Output the [x, y] coordinate of the center of the cell containing the given text.  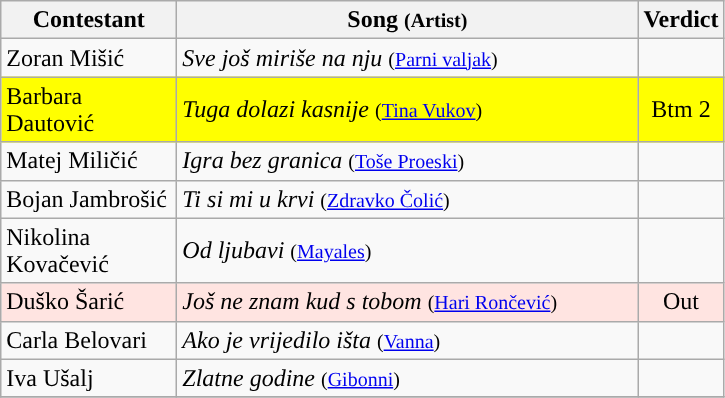
Barbara Dautović [89, 110]
Zlatne godine (Gibonni) [408, 378]
Song (Artist) [408, 20]
Out [681, 302]
Igra bez granica (Toše Proeski) [408, 161]
Iva Ušalj [89, 378]
Carla Belovari [89, 340]
Ako je vrijedilo išta (Vanna) [408, 340]
Bojan Jambrošić [89, 199]
Još ne znam kud s tobom (Hari Rončević) [408, 302]
Matej Miličić [89, 161]
Ti si mi u krvi (Zdravko Čolić) [408, 199]
Nikolina Kovačević [89, 250]
Sve još miriše na nju (Parni valjak) [408, 58]
Btm 2 [681, 110]
Duško Šarić [89, 302]
Od ljubavi (Mayales) [408, 250]
Contestant [89, 20]
Tuga dolazi kasnije (Tina Vukov) [408, 110]
Verdict [681, 20]
Zoran Mišić [89, 58]
